Locate the cell with the specified text and output its (x, y) center coordinate. 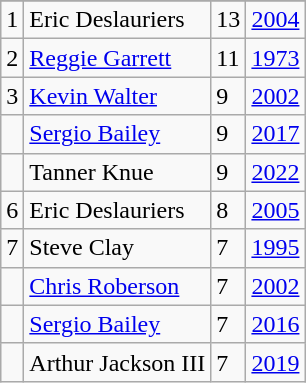
13 (228, 20)
2016 (276, 324)
2005 (276, 210)
Kevin Walter (118, 96)
8 (228, 210)
Reggie Garrett (118, 58)
Steve Clay (118, 248)
2022 (276, 172)
1973 (276, 58)
Tanner Knue (118, 172)
1 (12, 20)
3 (12, 96)
2019 (276, 362)
Chris Roberson (118, 286)
2 (12, 58)
1995 (276, 248)
2017 (276, 134)
11 (228, 58)
2004 (276, 20)
Arthur Jackson III (118, 362)
6 (12, 210)
